Pinpoint the cell where the given text exists, returning its (X, Y) midpoint coordinate. 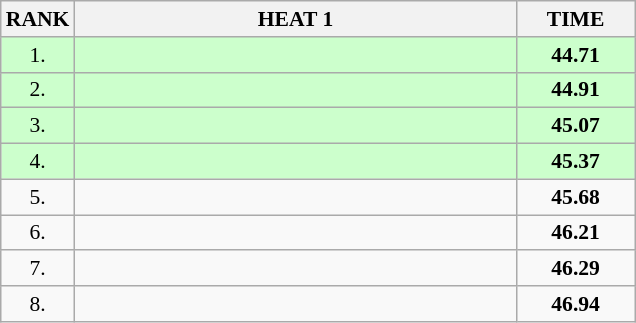
6. (38, 233)
RANK (38, 19)
45.37 (576, 162)
8. (38, 304)
TIME (576, 19)
7. (38, 269)
44.91 (576, 90)
3. (38, 126)
2. (38, 90)
HEAT 1 (295, 19)
46.94 (576, 304)
44.71 (576, 55)
5. (38, 197)
1. (38, 55)
46.21 (576, 233)
45.68 (576, 197)
46.29 (576, 269)
45.07 (576, 126)
4. (38, 162)
